Capture the cell that displays the provided text and extract its (x, y) central coordinate. 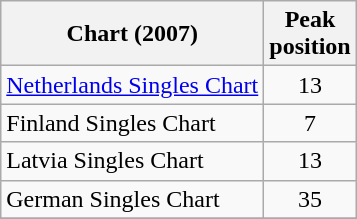
7 (310, 123)
Finland Singles Chart (132, 123)
Peakposition (310, 34)
Latvia Singles Chart (132, 161)
German Singles Chart (132, 199)
35 (310, 199)
Netherlands Singles Chart (132, 85)
Chart (2007) (132, 34)
